Pinpoint the cell where the given text exists, returning its (X, Y) midpoint coordinate. 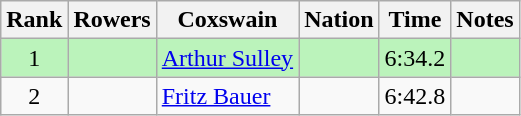
Fritz Bauer (227, 96)
2 (34, 96)
Rank (34, 20)
Arthur Sulley (227, 58)
6:34.2 (415, 58)
Rowers (112, 20)
6:42.8 (415, 96)
Nation (339, 20)
Notes (485, 20)
Time (415, 20)
1 (34, 58)
Coxswain (227, 20)
